Return the [x, y] coordinate for the center point of the cell that contains the specified text.  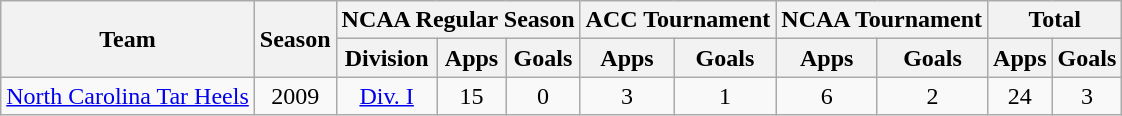
1 [725, 96]
Season [295, 39]
Total [1055, 20]
15 [472, 96]
Team [128, 39]
0 [543, 96]
6 [827, 96]
24 [1020, 96]
NCAA Regular Season [458, 20]
Division [386, 58]
Div. I [386, 96]
2 [932, 96]
2009 [295, 96]
NCAA Tournament [882, 20]
North Carolina Tar Heels [128, 96]
ACC Tournament [678, 20]
